From the cell containing the given text, extract its center point as [X, Y] coordinate. 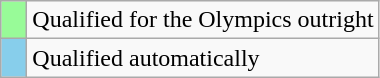
Qualified automatically [203, 58]
Qualified for the Olympics outright [203, 20]
